Identify which cell holds the provided text, then report its (x, y) central coordinate. 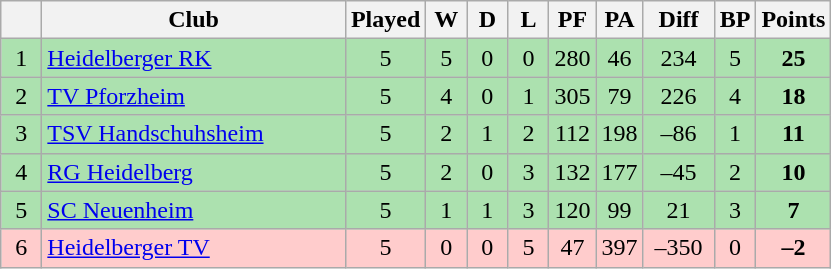
132 (572, 172)
Heidelberger RK (194, 58)
112 (572, 134)
–350 (678, 248)
Heidelberger TV (194, 248)
177 (620, 172)
18 (794, 96)
280 (572, 58)
SC Neuenheim (194, 210)
7 (794, 210)
Points (794, 20)
PA (620, 20)
11 (794, 134)
TSV Handschuhsheim (194, 134)
BP (735, 20)
46 (620, 58)
25 (794, 58)
120 (572, 210)
79 (620, 96)
–2 (794, 248)
Diff (678, 20)
W (446, 20)
21 (678, 210)
6 (22, 248)
47 (572, 248)
234 (678, 58)
Played (385, 20)
–86 (678, 134)
D (488, 20)
Club (194, 20)
PF (572, 20)
10 (794, 172)
–45 (678, 172)
L (528, 20)
198 (620, 134)
TV Pforzheim (194, 96)
RG Heidelberg (194, 172)
397 (620, 248)
99 (620, 210)
226 (678, 96)
305 (572, 96)
